Scan for the cell matching the given text and deliver its [X, Y] coordinate at center. 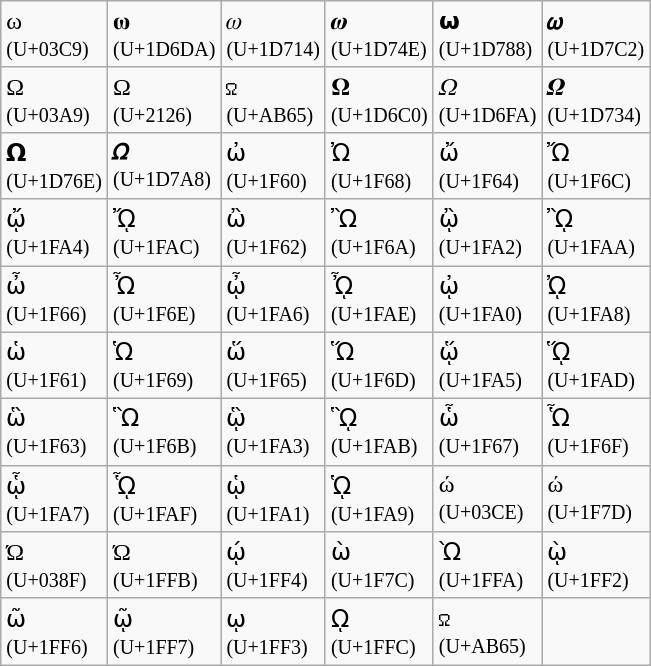
ὡ(U+1F61) [54, 366]
ᾨ(U+1FA8) [596, 300]
ῶ(U+1FF6) [54, 632]
ᾡ(U+1FA1) [274, 498]
ᾭ(U+1FAD) [596, 366]
𝜔(U+1D714) [274, 34]
ᾣ(U+1FA3) [274, 432]
ῲ(U+1FF2) [596, 566]
ῳ(U+1FF3) [274, 632]
ῷ(U+1FF7) [164, 632]
Ὡ(U+1F69) [164, 366]
Ὧ(U+1F6F) [596, 432]
ὦ(U+1F66) [54, 300]
Ω(U+2126) [164, 100]
Ώ(U+038F) [54, 566]
Ὥ(U+1F6D) [379, 366]
ᾬ(U+1FAC) [164, 232]
ω(U+03C9) [54, 34]
𝛀(U+1D6C0) [379, 100]
Ὢ(U+1F6A) [379, 232]
ώ(U+03CE) [488, 498]
𝛚(U+1D6DA) [164, 34]
Ώ(U+1FFB) [164, 566]
Ὼ(U+1FFA) [488, 566]
ὤ(U+1F64) [488, 166]
ᾧ(U+1FA7) [54, 498]
ᾯ(U+1FAF) [164, 498]
𝝮(U+1D76E) [54, 166]
ᾤ(U+1FA4) [54, 232]
ὧ(U+1F67) [488, 432]
ὠ(U+1F60) [274, 166]
𝛺(U+1D6FA) [488, 100]
ῼ(U+1FFC) [379, 632]
Ω(U+03A9) [54, 100]
𝝎(U+1D74E) [379, 34]
ᾪ(U+1FAA) [596, 232]
Ὣ(U+1F6B) [164, 432]
ὼ(U+1F7C) [379, 566]
ώ(U+1F7D) [596, 498]
ὣ(U+1F63) [54, 432]
ᾮ(U+1FAE) [379, 300]
𝜴(U+1D734) [596, 100]
𝟂(U+1D7C2) [596, 34]
ῴ(U+1FF4) [274, 566]
ᾠ(U+1FA0) [488, 300]
Ὤ(U+1F6C) [596, 166]
ᾢ(U+1FA2) [488, 232]
𝞨(U+1D7A8) [164, 166]
ᾥ(U+1FA5) [488, 366]
ᾫ(U+1FAB) [379, 432]
ὢ(U+1F62) [274, 232]
Ὠ(U+1F68) [379, 166]
ᾦ(U+1FA6) [274, 300]
ὥ(U+1F65) [274, 366]
𝞈(U+1D788) [488, 34]
ᾩ(U+1FA9) [379, 498]
Ὦ(U+1F6E) [164, 300]
